Pinpoint the cell where the given text exists, returning its (X, Y) midpoint coordinate. 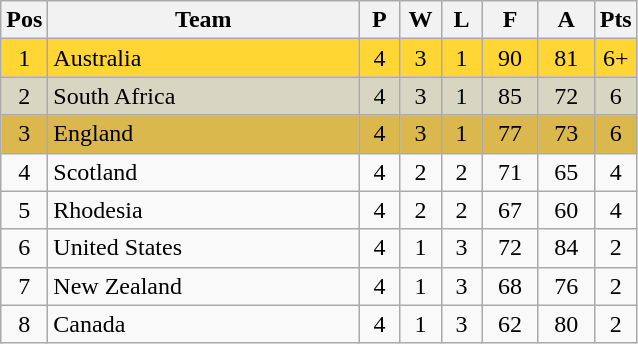
62 (510, 324)
67 (510, 210)
L (462, 20)
Australia (204, 58)
A (566, 20)
South Africa (204, 96)
W (420, 20)
65 (566, 172)
85 (510, 96)
81 (566, 58)
80 (566, 324)
73 (566, 134)
68 (510, 286)
P (380, 20)
United States (204, 248)
England (204, 134)
New Zealand (204, 286)
90 (510, 58)
Scotland (204, 172)
84 (566, 248)
5 (24, 210)
Rhodesia (204, 210)
Canada (204, 324)
77 (510, 134)
Pos (24, 20)
6+ (616, 58)
60 (566, 210)
Pts (616, 20)
F (510, 20)
71 (510, 172)
Team (204, 20)
76 (566, 286)
8 (24, 324)
7 (24, 286)
